Identify which cell holds the provided text, then report its [X, Y] central coordinate. 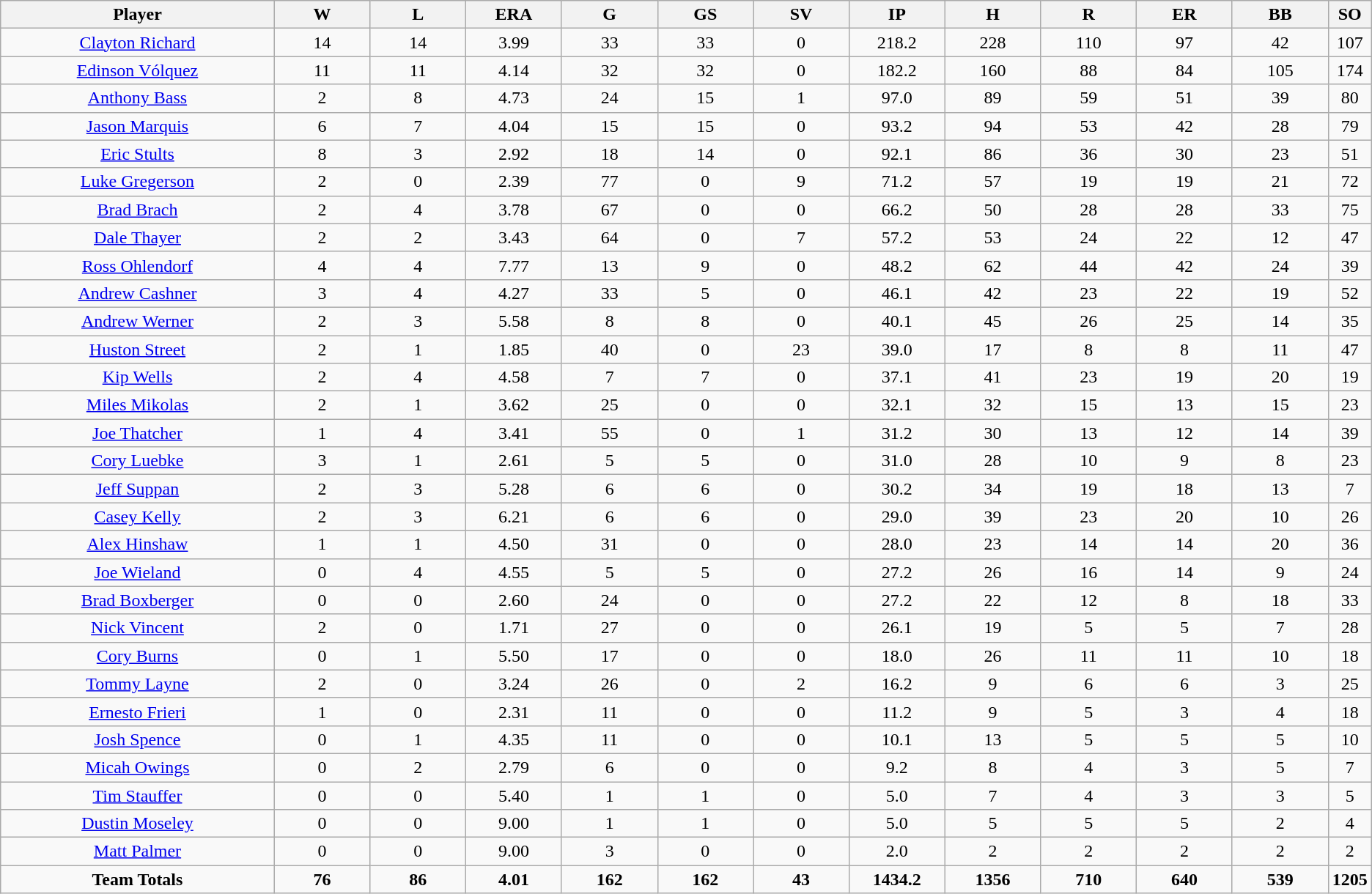
Kip Wells [138, 377]
57.2 [897, 237]
31.0 [897, 461]
3.62 [514, 405]
31 [610, 544]
75 [1350, 210]
6.21 [514, 517]
Andrew Cashner [138, 293]
Brad Boxberger [138, 600]
Tommy Layne [138, 684]
16 [1089, 572]
2.39 [514, 182]
2.0 [897, 851]
76 [322, 879]
4.73 [514, 98]
48.2 [897, 265]
79 [1350, 126]
3.41 [514, 433]
11.2 [897, 712]
Ernesto Frieri [138, 712]
Clayton Richard [138, 43]
SO [1350, 15]
2.31 [514, 712]
W [322, 15]
Miles Mikolas [138, 405]
Joe Thatcher [138, 433]
2.61 [514, 461]
Huston Street [138, 350]
66.2 [897, 210]
4.55 [514, 572]
Player [138, 15]
H [992, 15]
Eric Stults [138, 154]
30.2 [897, 489]
Team Totals [138, 879]
539 [1280, 879]
Dale Thayer [138, 237]
52 [1350, 293]
41 [992, 377]
5.58 [514, 321]
1356 [992, 879]
1.71 [514, 628]
40 [610, 350]
31.2 [897, 433]
Nick Vincent [138, 628]
Luke Gregerson [138, 182]
97.0 [897, 98]
1.85 [514, 350]
Jason Marquis [138, 126]
Tim Stauffer [138, 795]
710 [1089, 879]
94 [992, 126]
5.28 [514, 489]
SV [802, 15]
2.92 [514, 154]
18.0 [897, 656]
182.2 [897, 70]
3.24 [514, 684]
84 [1184, 70]
3.99 [514, 43]
1205 [1350, 879]
L [418, 15]
44 [1089, 265]
218.2 [897, 43]
Matt Palmer [138, 851]
Brad Brach [138, 210]
Micah Owings [138, 767]
Jeff Suppan [138, 489]
Ross Ohlendorf [138, 265]
174 [1350, 70]
1434.2 [897, 879]
Edinson Vólquez [138, 70]
110 [1089, 43]
5.50 [514, 656]
3.43 [514, 237]
57 [992, 182]
BB [1280, 15]
IP [897, 15]
Cory Luebke [138, 461]
4.14 [514, 70]
4.58 [514, 377]
105 [1280, 70]
640 [1184, 879]
Joe Wieland [138, 572]
50 [992, 210]
2.79 [514, 767]
67 [610, 210]
72 [1350, 182]
29.0 [897, 517]
46.1 [897, 293]
39.0 [897, 350]
G [610, 15]
4.01 [514, 879]
55 [610, 433]
GS [705, 15]
ER [1184, 15]
89 [992, 98]
4.27 [514, 293]
16.2 [897, 684]
92.1 [897, 154]
97 [1184, 43]
37.1 [897, 377]
34 [992, 489]
9.2 [897, 767]
228 [992, 43]
7.77 [514, 265]
62 [992, 265]
Dustin Moseley [138, 824]
32.1 [897, 405]
Cory Burns [138, 656]
Casey Kelly [138, 517]
45 [992, 321]
3.78 [514, 210]
43 [802, 879]
Andrew Werner [138, 321]
5.40 [514, 795]
77 [610, 182]
88 [1089, 70]
93.2 [897, 126]
40.1 [897, 321]
2.60 [514, 600]
59 [1089, 98]
28.0 [897, 544]
21 [1280, 182]
27 [610, 628]
Alex Hinshaw [138, 544]
160 [992, 70]
107 [1350, 43]
26.1 [897, 628]
80 [1350, 98]
Josh Spence [138, 739]
4.50 [514, 544]
Anthony Bass [138, 98]
71.2 [897, 182]
35 [1350, 321]
4.35 [514, 739]
10.1 [897, 739]
ERA [514, 15]
64 [610, 237]
R [1089, 15]
4.04 [514, 126]
